Scan for the cell matching the given text and deliver its [X, Y] coordinate at center. 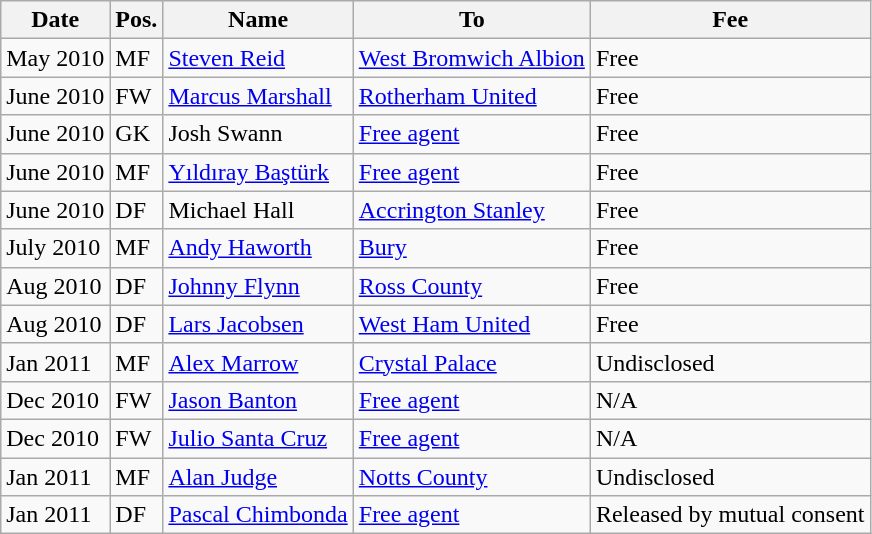
July 2010 [56, 248]
To [472, 20]
Yıldıray Baştürk [258, 172]
GK [136, 134]
Alan Judge [258, 477]
Name [258, 20]
Alex Marrow [258, 362]
Bury [472, 248]
Jason Banton [258, 400]
Andy Haworth [258, 248]
Accrington Stanley [472, 210]
May 2010 [56, 58]
Fee [730, 20]
Ross County [472, 286]
Lars Jacobsen [258, 324]
Julio Santa Cruz [258, 438]
Pos. [136, 20]
West Bromwich Albion [472, 58]
Crystal Palace [472, 362]
Steven Reid [258, 58]
West Ham United [472, 324]
Rotherham United [472, 96]
Notts County [472, 477]
Michael Hall [258, 210]
Pascal Chimbonda [258, 515]
Released by mutual consent [730, 515]
Josh Swann [258, 134]
Johnny Flynn [258, 286]
Date [56, 20]
Marcus Marshall [258, 96]
